Return the [X, Y] coordinate for the center point of the cell that contains the specified text.  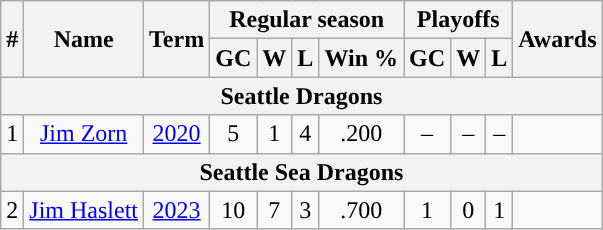
7 [274, 210]
Awards [558, 39]
5 [234, 134]
2023 [177, 210]
3 [306, 210]
Seattle Dragons [302, 96]
Jim Haslett [84, 210]
Seattle Sea Dragons [302, 172]
2 [12, 210]
Name [84, 39]
Term [177, 39]
Win % [362, 58]
2020 [177, 134]
Jim Zorn [84, 134]
Playoffs [458, 20]
4 [306, 134]
0 [468, 210]
Regular season [307, 20]
10 [234, 210]
.700 [362, 210]
.200 [362, 134]
# [12, 39]
